For the text-containing cell, return its midpoint in [X, Y] coordinate format. 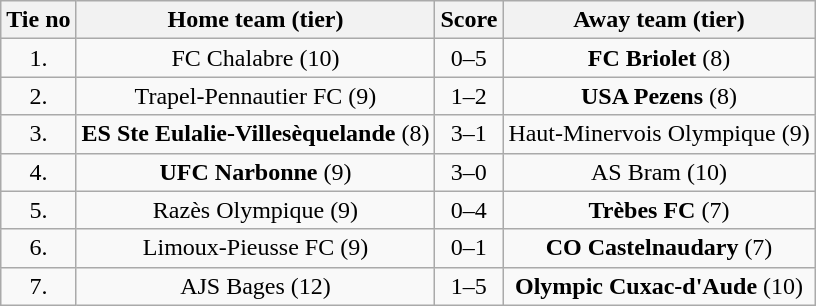
Away team (tier) [659, 20]
FC Briolet (8) [659, 58]
1–2 [469, 96]
Tie no [38, 20]
Limoux-Pieusse FC (9) [256, 248]
FC Chalabre (10) [256, 58]
Trapel-Pennautier FC (9) [256, 96]
UFC Narbonne (9) [256, 172]
3–0 [469, 172]
Olympic Cuxac-d'Aude (10) [659, 286]
4. [38, 172]
AS Bram (10) [659, 172]
Score [469, 20]
ES Ste Eulalie-Villesèquelande (8) [256, 134]
2. [38, 96]
5. [38, 210]
1–5 [469, 286]
Haut-Minervois Olympique (9) [659, 134]
Trèbes FC (7) [659, 210]
1. [38, 58]
Home team (tier) [256, 20]
0–5 [469, 58]
0–4 [469, 210]
CO Castelnaudary (7) [659, 248]
3. [38, 134]
0–1 [469, 248]
Razès Olympique (9) [256, 210]
3–1 [469, 134]
6. [38, 248]
USA Pezens (8) [659, 96]
7. [38, 286]
AJS Bages (12) [256, 286]
